Output the (X, Y) coordinate of the center of the cell containing the given text.  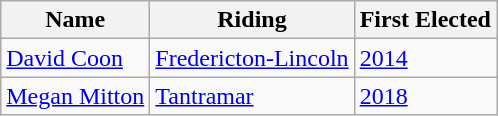
Fredericton-Lincoln (252, 58)
Riding (252, 20)
2018 (425, 96)
First Elected (425, 20)
Megan Mitton (76, 96)
David Coon (76, 58)
2014 (425, 58)
Tantramar (252, 96)
Name (76, 20)
